Find where the given text appears and provide that cell's center as (X, Y) coordinate. 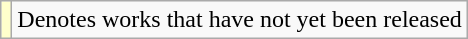
Denotes works that have not yet been released (240, 20)
